Capture the cell that displays the provided text and extract its [x, y] central coordinate. 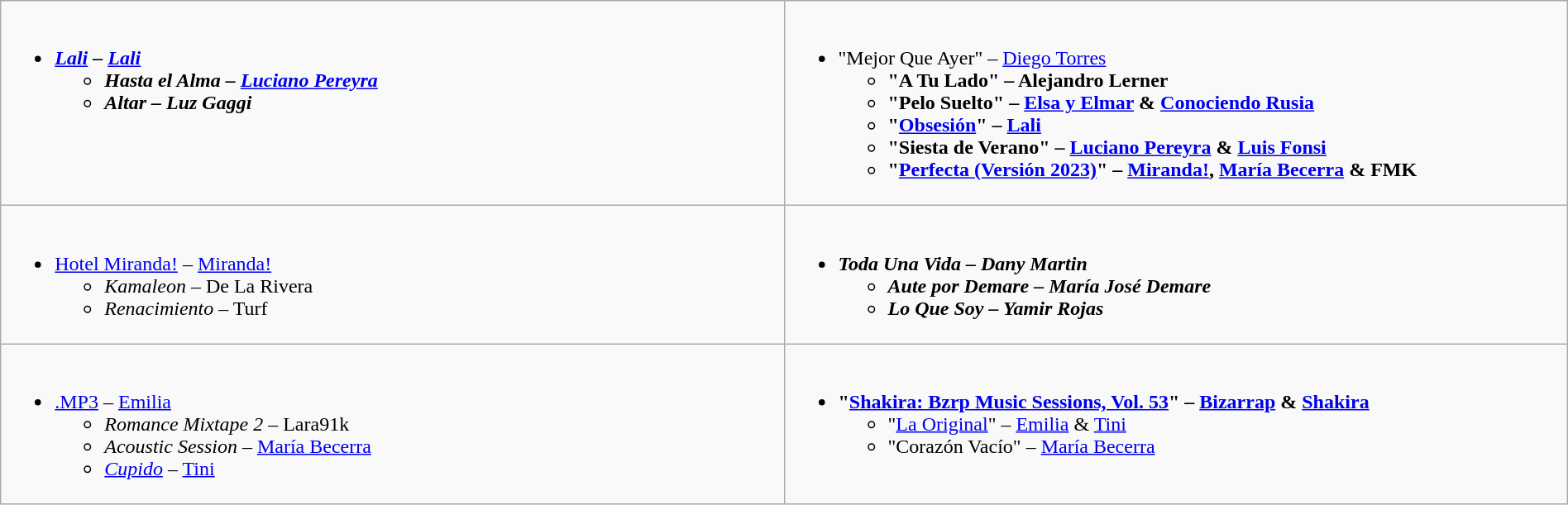
Toda Una Vida – Dany MartinAute por Demare – María José DemareLo Que Soy – Yamir Rojas [1176, 274]
Hotel Miranda! – Miranda!Kamaleon – De La RiveraRenacimiento – Turf [392, 274]
.MP3 – EmiliaRomance Mixtape 2 – Lara91kAcoustic Session – María BecerraCupido – Tini [392, 424]
"Shakira: Bzrp Music Sessions, Vol. 53" – Bizarrap & Shakira"La Original" – Emilia & Tini"Corazón Vacío" – María Becerra [1176, 424]
Lali – LaliHasta el Alma – Luciano PereyraAltar – Luz Gaggi [392, 103]
